Output the [x, y] coordinate of the center of the cell containing the given text.  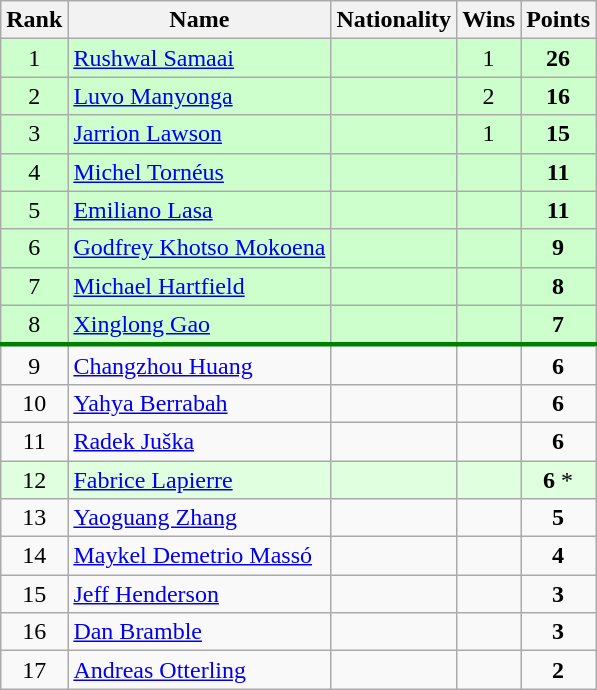
13 [34, 518]
Rushwal Samaai [200, 58]
Changzhou Huang [200, 365]
Jarrion Lawson [200, 134]
17 [34, 670]
Name [200, 20]
6 * [558, 479]
Radek Juška [200, 441]
Rank [34, 20]
Michel Tornéus [200, 172]
12 [34, 479]
Yaoguang Zhang [200, 518]
Luvo Manyonga [200, 96]
Godfrey Khotso Mokoena [200, 248]
26 [558, 58]
Maykel Demetrio Massó [200, 556]
Dan Bramble [200, 632]
Nationality [394, 20]
Fabrice Lapierre [200, 479]
Michael Hartfield [200, 286]
10 [34, 403]
Andreas Otterling [200, 670]
Points [558, 20]
Yahya Berrabah [200, 403]
Xinglong Gao [200, 325]
14 [34, 556]
Jeff Henderson [200, 594]
Emiliano Lasa [200, 210]
Wins [489, 20]
